Scan for the cell matching the given text and deliver its [x, y] coordinate at center. 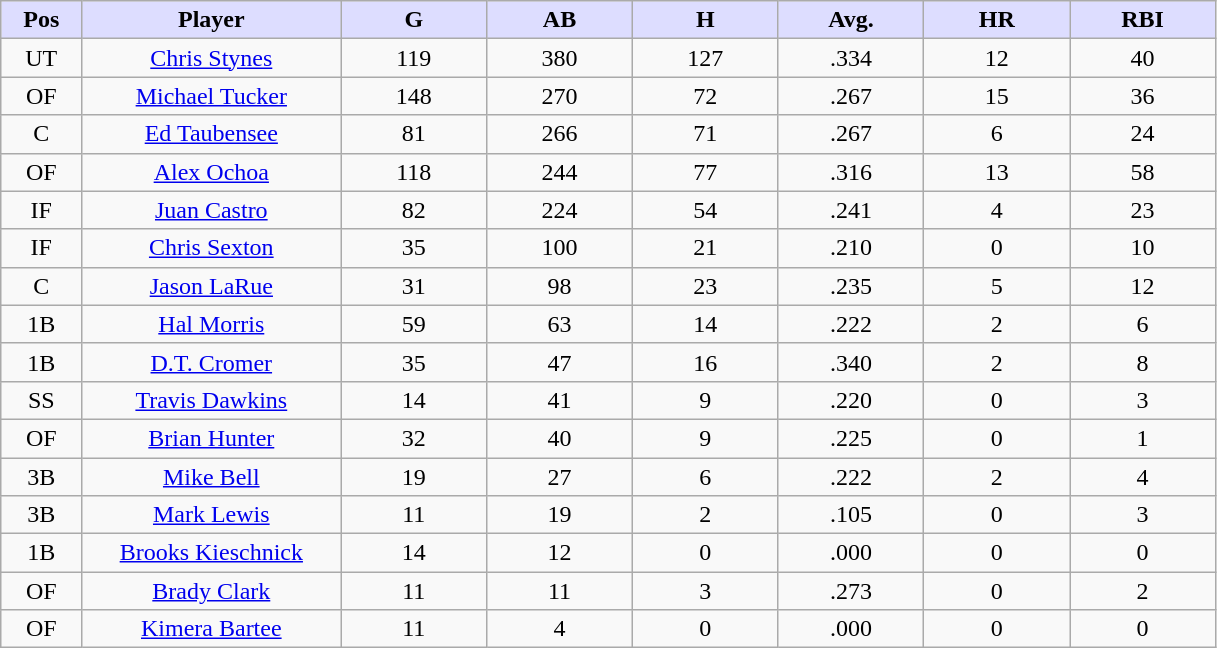
.273 [851, 591]
UT [42, 58]
.235 [851, 286]
Juan Castro [212, 210]
31 [414, 286]
21 [705, 248]
Hal Morris [212, 324]
82 [414, 210]
RBI [1143, 20]
Chris Stynes [212, 58]
32 [414, 438]
Brooks Kieschnick [212, 553]
Brian Hunter [212, 438]
D.T. Cromer [212, 362]
H [705, 20]
16 [705, 362]
.340 [851, 362]
100 [560, 248]
224 [560, 210]
71 [705, 134]
Chris Sexton [212, 248]
148 [414, 96]
98 [560, 286]
SS [42, 400]
54 [705, 210]
24 [1143, 134]
266 [560, 134]
270 [560, 96]
Player [212, 20]
58 [1143, 172]
119 [414, 58]
.241 [851, 210]
Michael Tucker [212, 96]
36 [1143, 96]
77 [705, 172]
G [414, 20]
Brady Clark [212, 591]
AB [560, 20]
Alex Ochoa [212, 172]
Mike Bell [212, 477]
10 [1143, 248]
1 [1143, 438]
Pos [42, 20]
72 [705, 96]
41 [560, 400]
380 [560, 58]
15 [997, 96]
13 [997, 172]
.225 [851, 438]
59 [414, 324]
Avg. [851, 20]
127 [705, 58]
.105 [851, 515]
.210 [851, 248]
47 [560, 362]
Jason LaRue [212, 286]
Travis Dawkins [212, 400]
.316 [851, 172]
HR [997, 20]
5 [997, 286]
Mark Lewis [212, 515]
27 [560, 477]
118 [414, 172]
63 [560, 324]
.334 [851, 58]
8 [1143, 362]
244 [560, 172]
Ed Taubensee [212, 134]
Kimera Bartee [212, 629]
81 [414, 134]
.220 [851, 400]
